Return [x, y] of the center of cell containing provided text 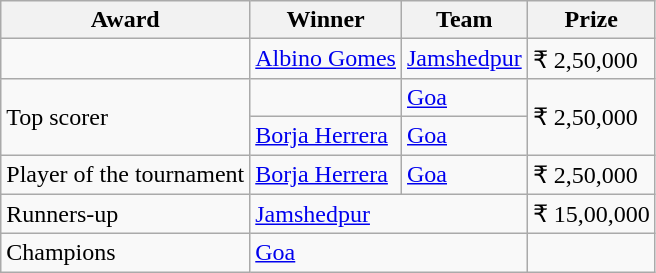
Top scorer [126, 116]
Award [126, 20]
Runners-up [126, 214]
Prize [591, 20]
₹ 15,00,000 [591, 214]
Winner [326, 20]
Player of the tournament [126, 174]
Albino Gomes [326, 59]
Champions [126, 253]
Team [464, 20]
